For the text-containing cell, return its midpoint in (X, Y) coordinate format. 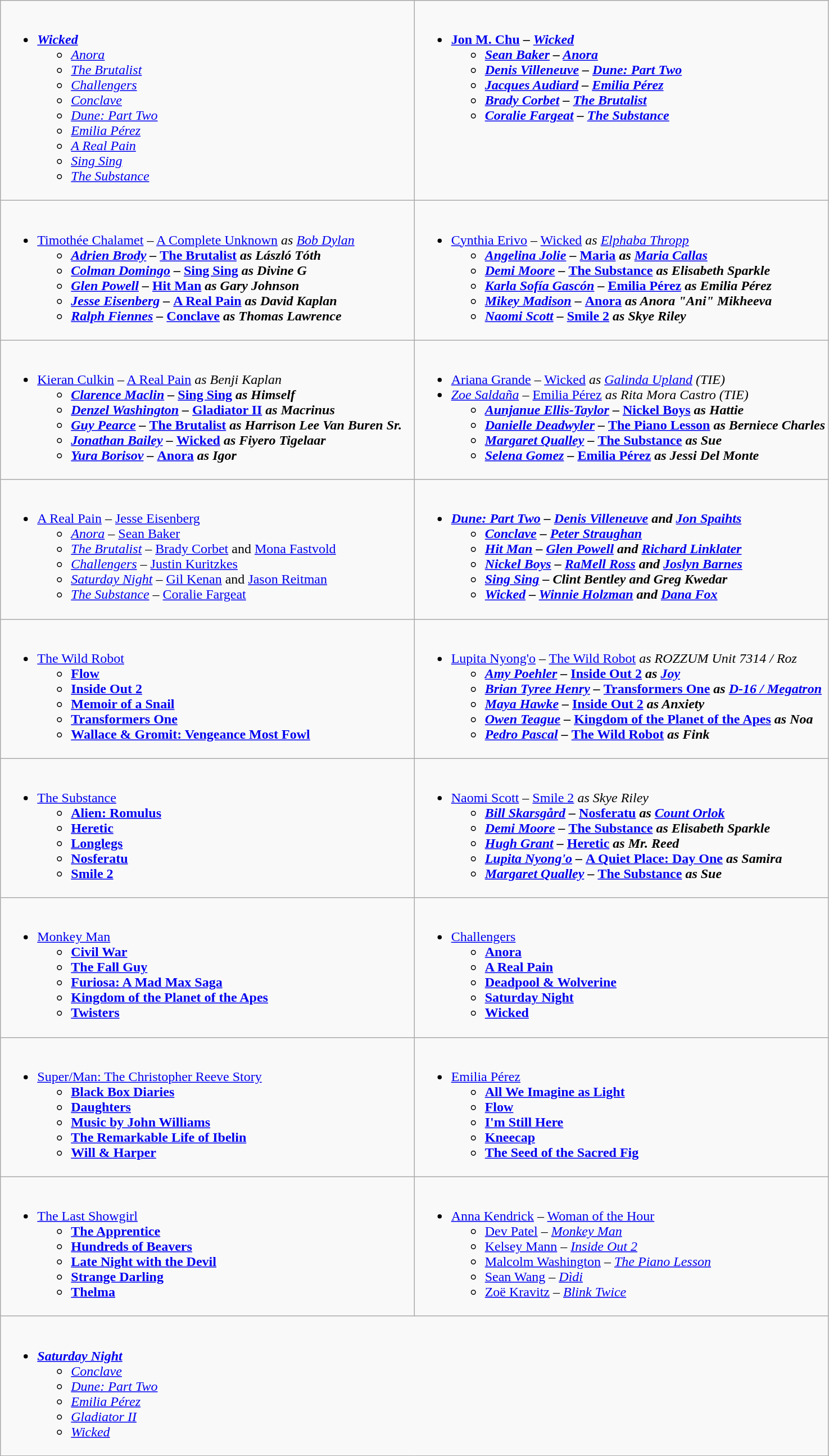
Monkey ManCivil WarThe Fall GuyFuriosa: A Mad Max SagaKingdom of the Planet of the ApesTwisters (207, 967)
WickedAnoraThe BrutalistChallengersConclaveDune: Part TwoEmilia PérezA Real PainSing SingThe Substance (207, 101)
Saturday NightConclaveDune: Part TwoEmilia PérezGladiator IIWicked (415, 1386)
Emilia PérezAll We Imagine as LightFlowI'm Still HereKneecapThe Seed of the Sacred Fig (621, 1107)
Super/Man: The Christopher Reeve StoryBlack Box DiariesDaughtersMusic by John WilliamsThe Remarkable Life of IbelinWill & Harper (207, 1107)
The Last ShowgirlThe ApprenticeHundreds of BeaversLate Night with the DevilStrange DarlingThelma (207, 1246)
The Wild RobotFlowInside Out 2Memoir of a SnailTransformers OneWallace & Gromit: Vengeance Most Fowl (207, 689)
The SubstanceAlien: RomulusHereticLonglegsNosferatuSmile 2 (207, 828)
ChallengersAnoraA Real PainDeadpool & WolverineSaturday NightWicked (621, 967)
